Scan for the cell matching the given text and deliver its (X, Y) coordinate at center. 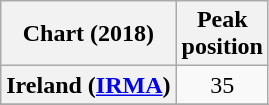
Peak position (222, 34)
35 (222, 85)
Ireland (IRMA) (88, 85)
Chart (2018) (88, 34)
